Output the [x, y] coordinate of the center of the cell containing the given text.  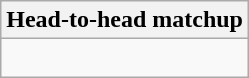
Head-to-head matchup [125, 20]
